Search for the cell housing the specified text and yield its (x, y) center coordinate. 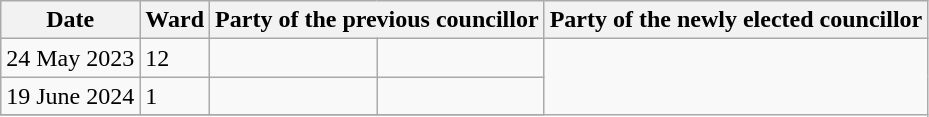
Date (70, 20)
19 June 2024 (70, 96)
24 May 2023 (70, 58)
Ward (175, 20)
12 (175, 58)
Party of the previous councillor (378, 20)
Party of the newly elected councillor (736, 20)
1 (175, 96)
